Detect which cell encompasses the target text, then output its [X, Y] center coordinate. 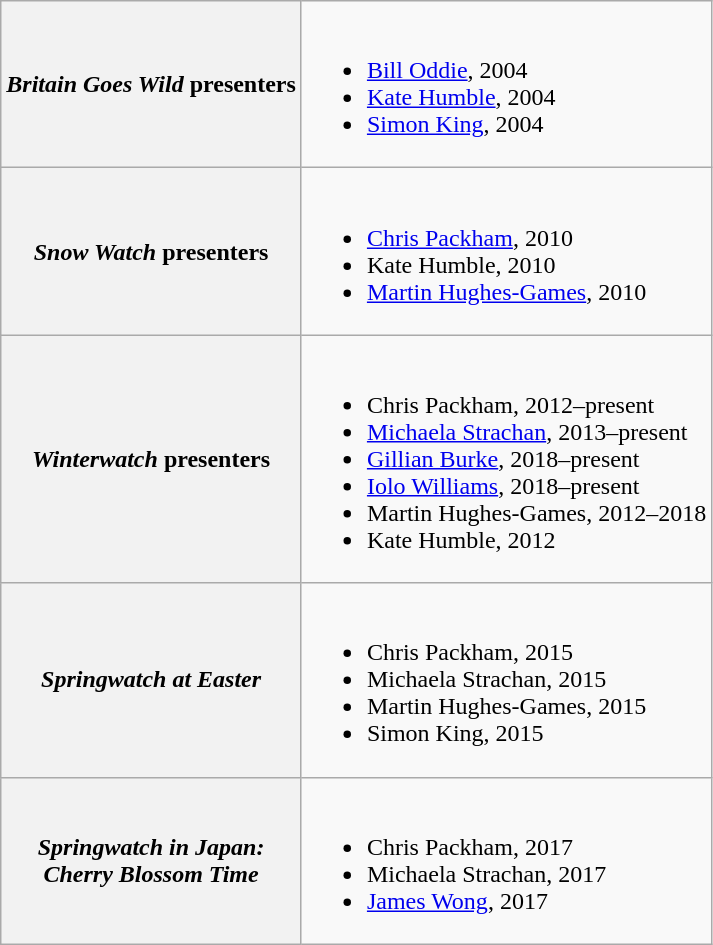
Snow Watch presenters [152, 252]
Springwatch in Japan:Cherry Blossom Time [152, 860]
Britain Goes Wild presenters [152, 84]
Springwatch at Easter [152, 680]
Chris Packham, 2017Michaela Strachan, 2017James Wong, 2017 [506, 860]
Winterwatch presenters [152, 459]
Bill Oddie, 2004Kate Humble, 2004Simon King, 2004 [506, 84]
Chris Packham, 2015Michaela Strachan, 2015Martin Hughes-Games, 2015Simon King, 2015 [506, 680]
Chris Packham, 2010Kate Humble, 2010Martin Hughes-Games, 2010 [506, 252]
